Output the [X, Y] coordinate of the center of the cell containing the given text.  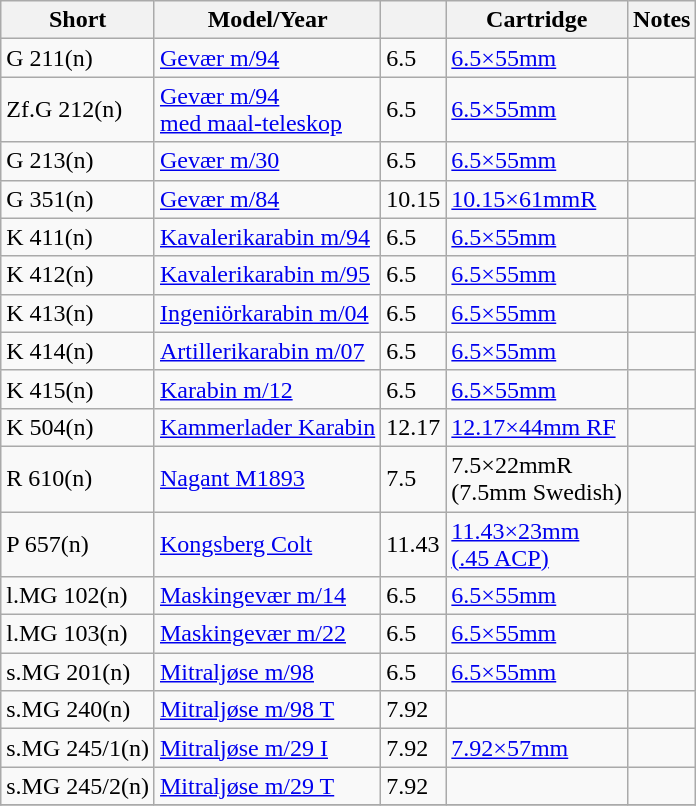
K 413(n) [78, 313]
G 351(n) [78, 199]
s.MG 245/1(n) [78, 748]
Ingeniörkarabin m/04 [267, 313]
Kongsberg Colt [267, 544]
P 657(n) [78, 544]
K 414(n) [78, 351]
7.5×22mmR(7.5mm Swedish) [537, 478]
Mitraljøse m/98 [267, 672]
Kavalerikarabin m/95 [267, 275]
11.43 [414, 544]
K 504(n) [78, 427]
s.MG 240(n) [78, 710]
l.MG 103(n) [78, 634]
G 211(n) [78, 58]
Short [78, 20]
Gevær m/94med maal-teleskop [267, 110]
Maskingevær m/14 [267, 596]
12.17 [414, 427]
Karabin m/12 [267, 389]
G 213(n) [78, 161]
l.MG 102(n) [78, 596]
s.MG 201(n) [78, 672]
Mitraljøse m/29 I [267, 748]
7.5 [414, 478]
Mitraljøse m/29 T [267, 786]
12.17×44mm RF [537, 427]
K 415(n) [78, 389]
11.43×23mm(.45 ACP) [537, 544]
Gevær m/30 [267, 161]
7.92×57mm [537, 748]
Zf.G 212(n) [78, 110]
Gevær m/94 [267, 58]
Model/Year [267, 20]
Cartridge [537, 20]
Maskingevær m/22 [267, 634]
Mitraljøse m/98 T [267, 710]
Kammerlader Karabin [267, 427]
K 412(n) [78, 275]
Nagant M1893 [267, 478]
Kavalerikarabin m/94 [267, 237]
Notes [662, 20]
s.MG 245/2(n) [78, 786]
Artillerikarabin m/07 [267, 351]
R 610(n) [78, 478]
K 411(n) [78, 237]
10.15×61mmR [537, 199]
Gevær m/84 [267, 199]
10.15 [414, 199]
